Locate the cell with the specified text and output its (X, Y) center coordinate. 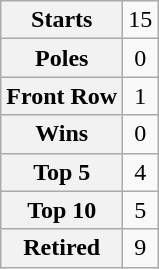
Front Row (62, 96)
Starts (62, 20)
Top 5 (62, 172)
1 (140, 96)
Retired (62, 248)
Top 10 (62, 210)
15 (140, 20)
Wins (62, 134)
Poles (62, 58)
5 (140, 210)
4 (140, 172)
9 (140, 248)
